Return [x, y] of the center of cell containing provided text 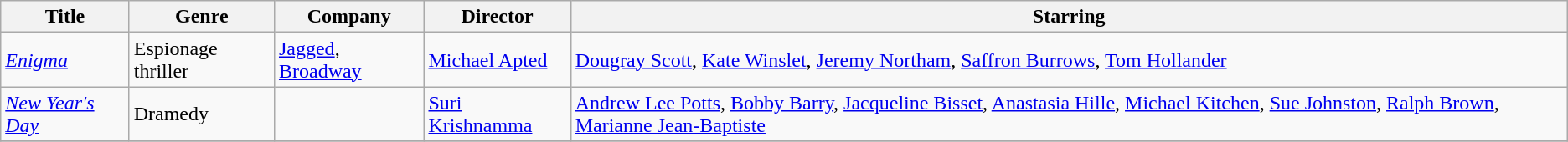
New Year's Day [65, 114]
Jagged, Broadway [348, 60]
Enigma [65, 60]
Starring [1069, 17]
Michael Apted [498, 60]
Title [65, 17]
Suri Krishnamma [498, 114]
Director [498, 17]
Espionage thriller [201, 60]
Dougray Scott, Kate Winslet, Jeremy Northam, Saffron Burrows, Tom Hollander [1069, 60]
Genre [201, 17]
Company [348, 17]
Andrew Lee Potts, Bobby Barry, Jacqueline Bisset, Anastasia Hille, Michael Kitchen, Sue Johnston, Ralph Brown, Marianne Jean-Baptiste [1069, 114]
Dramedy [201, 114]
